Detect which cell encompasses the target text, then output its [X, Y] center coordinate. 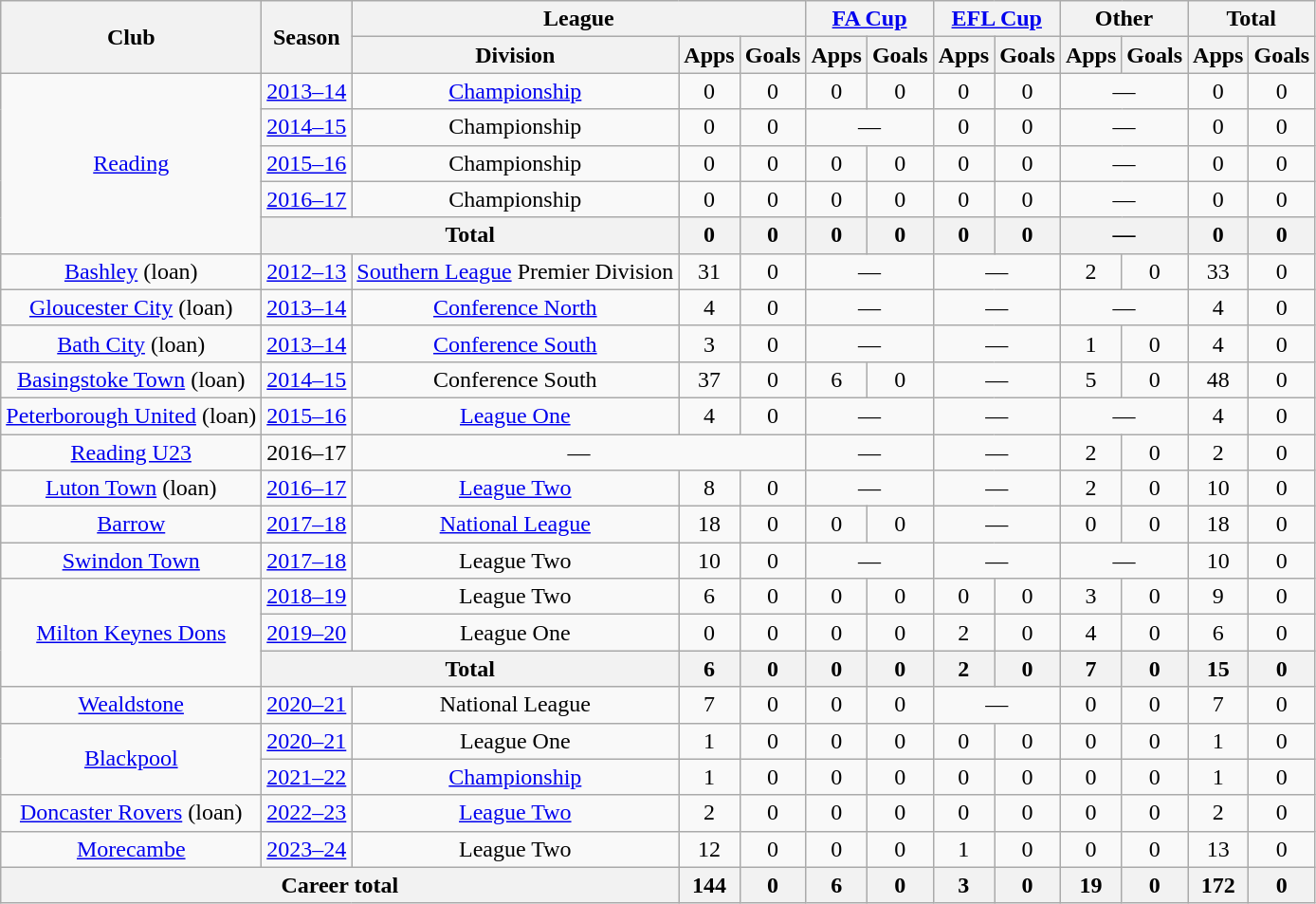
2021–22 [307, 777]
Blackpool [131, 759]
Milton Keynes Dons [131, 633]
EFL Cup [996, 19]
144 [709, 885]
8 [709, 489]
Reading [131, 163]
Division [516, 55]
Morecambe [131, 849]
2019–20 [307, 633]
Wealdstone [131, 705]
2012–13 [307, 271]
31 [709, 271]
Reading U23 [131, 452]
Conference North [516, 307]
Swindon Town [131, 561]
2023–24 [307, 849]
FA Cup [869, 19]
2022–23 [307, 813]
Basingstoke Town (loan) [131, 379]
19 [1090, 885]
9 [1218, 597]
Gloucester City (loan) [131, 307]
33 [1218, 271]
Season [307, 37]
Career total [339, 885]
2018–19 [307, 597]
Luton Town (loan) [131, 489]
Southern League Premier Division [516, 271]
Barrow [131, 525]
13 [1218, 849]
Other [1124, 19]
Bashley (loan) [131, 271]
15 [1218, 669]
5 [1090, 379]
12 [709, 849]
48 [1218, 379]
37 [709, 379]
Doncaster Rovers (loan) [131, 813]
League [578, 19]
Peterborough United (loan) [131, 415]
172 [1218, 885]
Bath City (loan) [131, 343]
Club [131, 37]
